Scan for the cell matching the given text and deliver its (X, Y) coordinate at center. 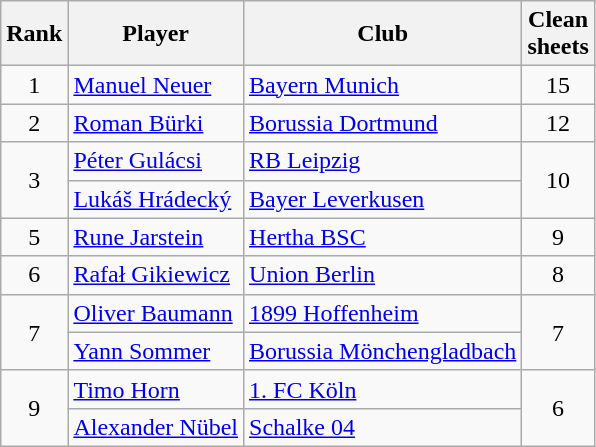
1. FC Köln (383, 389)
Oliver Baumann (156, 313)
15 (558, 85)
3 (34, 180)
1899 Hoffenheim (383, 313)
Manuel Neuer (156, 85)
Hertha BSC (383, 237)
Timo Horn (156, 389)
Borussia Dortmund (383, 123)
5 (34, 237)
Player (156, 34)
Rune Jarstein (156, 237)
1 (34, 85)
2 (34, 123)
Bayer Leverkusen (383, 199)
Roman Bürki (156, 123)
Rank (34, 34)
10 (558, 180)
Lukáš Hrádecký (156, 199)
Bayern Munich (383, 85)
Yann Sommer (156, 351)
8 (558, 275)
Alexander Nübel (156, 427)
Cleansheets (558, 34)
Schalke 04 (383, 427)
Rafał Gikiewicz (156, 275)
Péter Gulácsi (156, 161)
Union Berlin (383, 275)
Club (383, 34)
12 (558, 123)
RB Leipzig (383, 161)
Borussia Mönchengladbach (383, 351)
